Determine the [X, Y] coordinate at the center of the cell enclosing the given text.  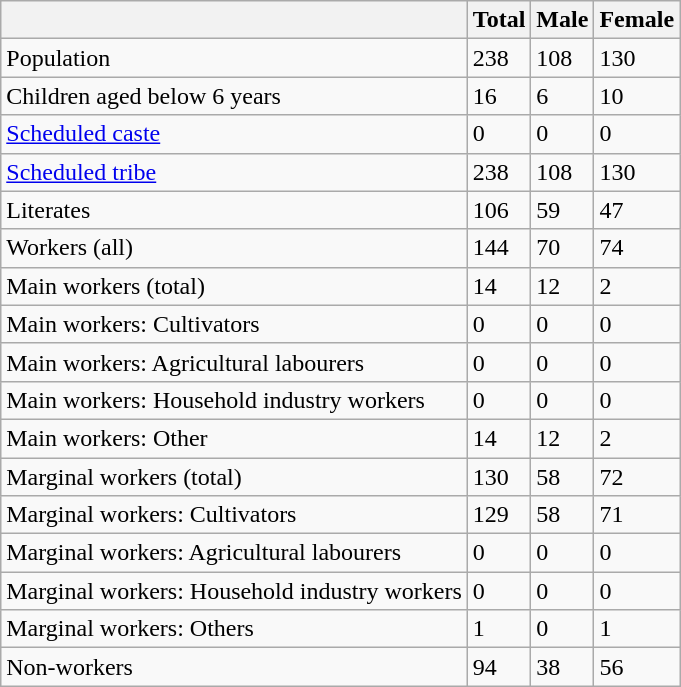
Marginal workers (total) [234, 477]
Marginal workers: Cultivators [234, 515]
106 [499, 210]
6 [562, 96]
Children aged below 6 years [234, 96]
144 [499, 248]
70 [562, 248]
Marginal workers: Others [234, 629]
Scheduled tribe [234, 172]
Literates [234, 210]
Main workers: Other [234, 438]
Population [234, 58]
Non-workers [234, 667]
129 [499, 515]
Scheduled caste [234, 134]
56 [637, 667]
Main workers: Agricultural labourers [234, 362]
94 [499, 667]
Workers (all) [234, 248]
16 [499, 96]
38 [562, 667]
Main workers (total) [234, 286]
Main workers: Cultivators [234, 324]
Male [562, 20]
Female [637, 20]
Marginal workers: Agricultural labourers [234, 553]
Total [499, 20]
74 [637, 248]
71 [637, 515]
Marginal workers: Household industry workers [234, 591]
72 [637, 477]
47 [637, 210]
59 [562, 210]
Main workers: Household industry workers [234, 400]
10 [637, 96]
